Extract the (x, y) coordinate from the center of the cell holding the provided text.  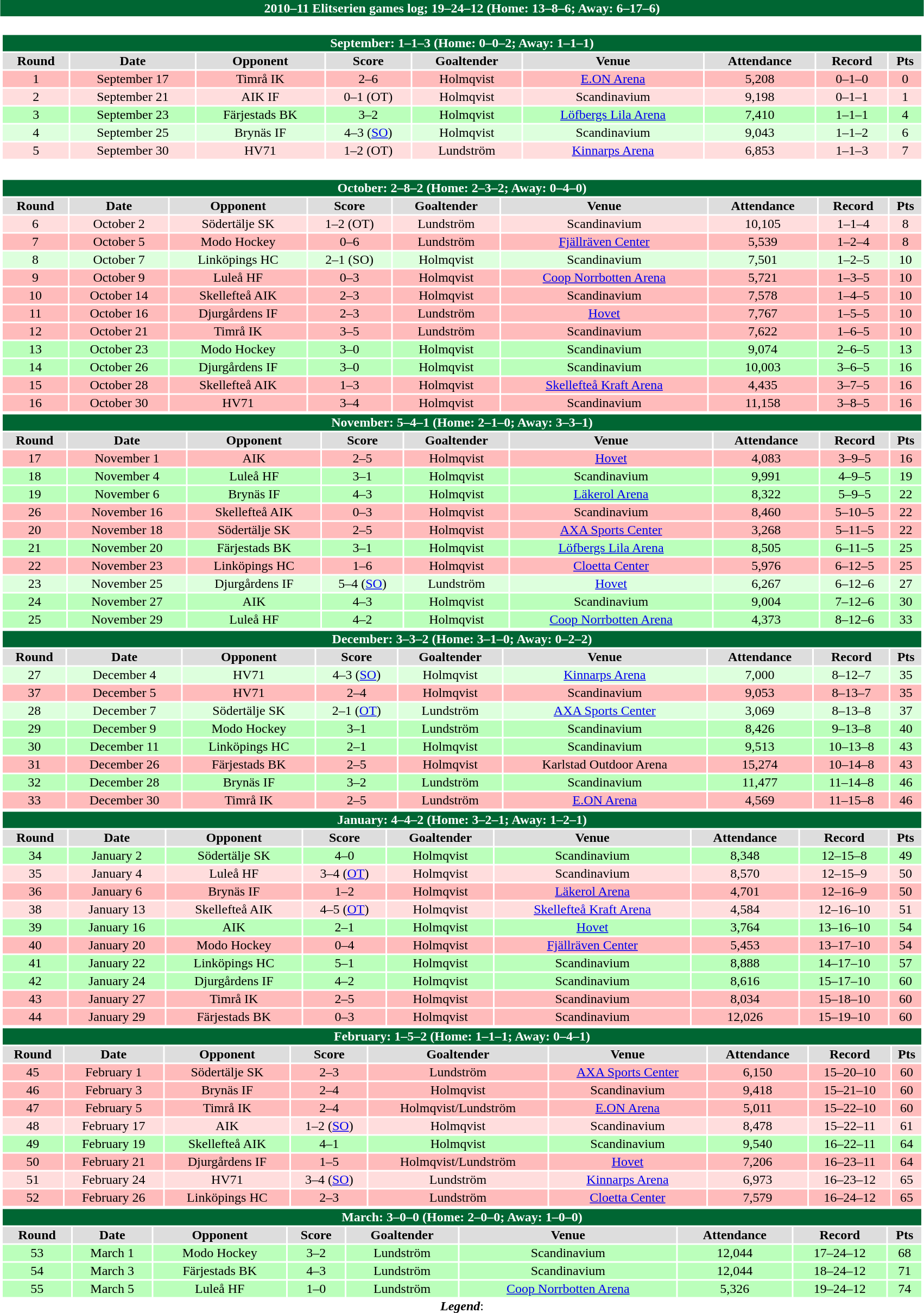
3–4 (350, 403)
November 6 (127, 494)
1–5 (329, 1162)
26 (35, 512)
November 23 (127, 566)
13–16–10 (844, 928)
11,477 (760, 782)
January 29 (117, 1017)
4,373 (766, 619)
5,721 (763, 277)
September 23 (132, 115)
8,426 (760, 729)
9 (35, 277)
8,322 (766, 494)
5,208 (760, 79)
15,274 (760, 765)
1–1–4 (853, 224)
9,043 (760, 133)
6–11–5 (855, 548)
71 (904, 1271)
3,069 (760, 711)
4–1 (329, 1144)
December 7 (124, 711)
8–12–6 (855, 619)
34 (35, 856)
November 16 (127, 512)
3–4 (OT) (344, 873)
0–4 (344, 945)
March 1 (112, 1253)
8,505 (766, 548)
September 30 (132, 150)
1–2 (SO) (329, 1126)
1–1–1 (852, 115)
6,150 (758, 1072)
17–24–12 (840, 1253)
1–6 (362, 566)
5–4 (SO) (362, 583)
41 (35, 963)
2010–11 Elitserien games log; 19–24–12 (Home: 13–8–6; Away: 6–17–6) (462, 8)
October 7 (119, 260)
1–4–5 (853, 296)
10–13–8 (851, 746)
7,410 (760, 115)
5–9–5 (855, 494)
10,003 (763, 367)
4–0 (344, 856)
48 (33, 1126)
11–14–8 (851, 782)
9,053 (760, 693)
November 1 (127, 459)
7,767 (763, 313)
1–1–3 (852, 150)
16–22–11 (850, 1144)
24 (35, 602)
February 21 (113, 1162)
9,074 (763, 349)
7,578 (763, 296)
8,034 (745, 999)
6,973 (758, 1179)
February: 1–5–2 (Home: 1–1–1; Away: 0–4–1) (461, 1036)
12–15–8 (844, 856)
9–13–8 (851, 729)
3 (36, 115)
44 (35, 1017)
0–1–0 (852, 79)
October 23 (119, 349)
1–2 (344, 892)
8,478 (758, 1126)
4–5 (OT) (344, 909)
9,540 (758, 1144)
December 9 (124, 729)
5–11–5 (855, 530)
11 (35, 313)
2–6 (368, 79)
61 (907, 1126)
November: 5–4–1 (Home: 2–1–0; Away: 3–3–1) (461, 423)
January 16 (117, 928)
8,348 (745, 856)
December 4 (124, 675)
5–1 (344, 963)
9,198 (760, 97)
16–23–11 (850, 1162)
December 28 (124, 782)
4,701 (745, 892)
7,000 (760, 675)
15–22–10 (850, 1108)
68 (904, 1253)
5,539 (763, 242)
6,853 (760, 150)
January 27 (117, 999)
4,083 (766, 459)
January 2 (117, 856)
6–12–5 (855, 566)
74 (904, 1289)
0–6 (350, 242)
9,418 (758, 1090)
14–17–10 (844, 963)
3–7–5 (853, 385)
February 24 (113, 1179)
January 13 (117, 909)
28 (34, 711)
29 (34, 729)
December 11 (124, 746)
October 14 (119, 296)
September: 1–1–3 (Home: 0–0–2; Away: 1–1–1) (461, 43)
8–13–8 (851, 711)
12–15–9 (844, 873)
1–6–5 (853, 332)
October 2 (119, 224)
18–24–12 (840, 1271)
5,976 (766, 566)
January 22 (117, 963)
March 5 (112, 1289)
47 (33, 1108)
7,622 (763, 332)
12,026 (745, 1017)
42 (35, 981)
3–4 (SO) (329, 1179)
11–15–8 (851, 801)
6,267 (766, 583)
7,206 (758, 1162)
4,569 (760, 801)
December 26 (124, 765)
55 (37, 1289)
13–17–10 (844, 945)
4,435 (763, 385)
1–0 (316, 1289)
November 27 (127, 602)
20 (35, 530)
15 (35, 385)
0–1 (OT) (368, 97)
10–14–8 (851, 765)
3,268 (766, 530)
October 21 (119, 332)
31 (34, 765)
Karlstad Outdoor Arena (605, 765)
15–17–10 (844, 981)
September 21 (132, 97)
18 (35, 476)
6–12–6 (855, 583)
11,158 (763, 403)
38 (35, 909)
8,888 (745, 963)
21 (35, 548)
October 30 (119, 403)
3–9–5 (855, 459)
January: 4–4–2 (Home: 3–2–1; Away: 1–2–1) (461, 820)
19–24–12 (840, 1289)
1–2–5 (853, 260)
February 26 (113, 1198)
8,570 (745, 873)
November 20 (127, 548)
3–8–5 (853, 403)
March: 3–0–0 (Home: 2–0–0; Away: 1–0–0) (461, 1217)
2–1 (OT) (357, 711)
8–12–7 (851, 675)
12–16–9 (844, 892)
September 25 (132, 133)
October: 2–8–2 (Home: 2–3–2; Away: 0–4–0) (461, 188)
8–13–7 (851, 693)
15–21–10 (850, 1090)
16–24–12 (850, 1198)
9,004 (766, 602)
23 (35, 583)
7,579 (758, 1198)
AIK IF (261, 97)
2 (36, 97)
14 (35, 367)
February 5 (113, 1108)
8,460 (766, 512)
8,616 (745, 981)
5,011 (758, 1108)
November 25 (127, 583)
October 5 (119, 242)
February 3 (113, 1090)
January 6 (117, 892)
12 (35, 332)
January 4 (117, 873)
September 17 (132, 79)
October 9 (119, 277)
0–1–1 (852, 97)
5–10–5 (855, 512)
53 (37, 1253)
December: 3–3–2 (Home: 3–1–0; Away: 0–2–2) (461, 639)
October 28 (119, 385)
3,764 (745, 928)
October 16 (119, 313)
9,513 (760, 746)
45 (33, 1072)
1–2–4 (853, 242)
November 4 (127, 476)
November 29 (127, 619)
4,584 (745, 909)
February 19 (113, 1144)
February 17 (113, 1126)
2–1 (SO) (350, 260)
15–20–10 (850, 1072)
2–6–5 (853, 349)
January 20 (117, 945)
4–9–5 (855, 476)
0 (906, 79)
March 3 (112, 1271)
January 24 (117, 981)
1–1–2 (852, 133)
52 (33, 1198)
32 (34, 782)
10,105 (763, 224)
16–23–12 (850, 1179)
3–6–5 (853, 367)
7–12–6 (855, 602)
3–5 (350, 332)
5 (36, 150)
December 5 (124, 693)
17 (35, 459)
7,501 (763, 260)
February 1 (113, 1072)
15–18–10 (844, 999)
36 (35, 892)
5,326 (735, 1289)
1–5–5 (853, 313)
1–3–5 (853, 277)
5,453 (745, 945)
15–19–10 (844, 1017)
9,991 (766, 476)
November 18 (127, 530)
October 26 (119, 367)
December 30 (124, 801)
12–16–10 (844, 909)
39 (35, 928)
1–3 (350, 385)
57 (906, 963)
15–22–11 (850, 1126)
